Extract the (x, y) coordinate from the center of the cell holding the provided text.  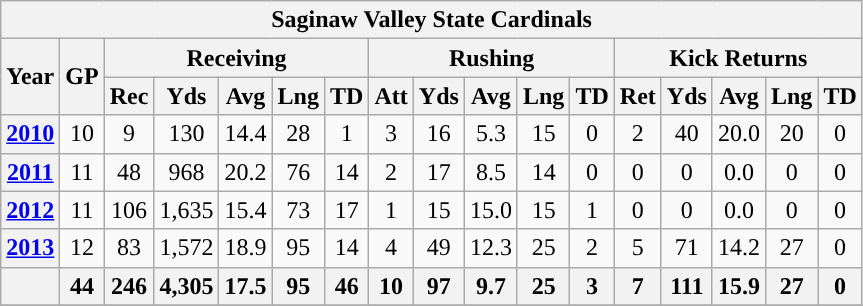
968 (186, 172)
8.5 (490, 172)
1,572 (186, 248)
71 (686, 248)
5.3 (490, 134)
4,305 (186, 286)
15.9 (738, 286)
Kick Returns (738, 58)
2010 (30, 134)
111 (686, 286)
GP (82, 77)
49 (438, 248)
4 (391, 248)
40 (686, 134)
Rec (129, 96)
20.2 (246, 172)
12.3 (490, 248)
1,635 (186, 210)
106 (129, 210)
44 (82, 286)
Rushing (492, 58)
20.0 (738, 134)
2013 (30, 248)
20 (791, 134)
83 (129, 248)
16 (438, 134)
28 (298, 134)
7 (638, 286)
14.2 (738, 248)
18.9 (246, 248)
Saginaw Valley State Cardinals (432, 20)
Receiving (236, 58)
2011 (30, 172)
9.7 (490, 286)
9 (129, 134)
76 (298, 172)
130 (186, 134)
15.0 (490, 210)
2012 (30, 210)
Ret (638, 96)
48 (129, 172)
246 (129, 286)
Year (30, 77)
46 (346, 286)
12 (82, 248)
17.5 (246, 286)
97 (438, 286)
14.4 (246, 134)
73 (298, 210)
5 (638, 248)
15.4 (246, 210)
Att (391, 96)
